Find where the given text appears and provide that cell's center as [x, y] coordinate. 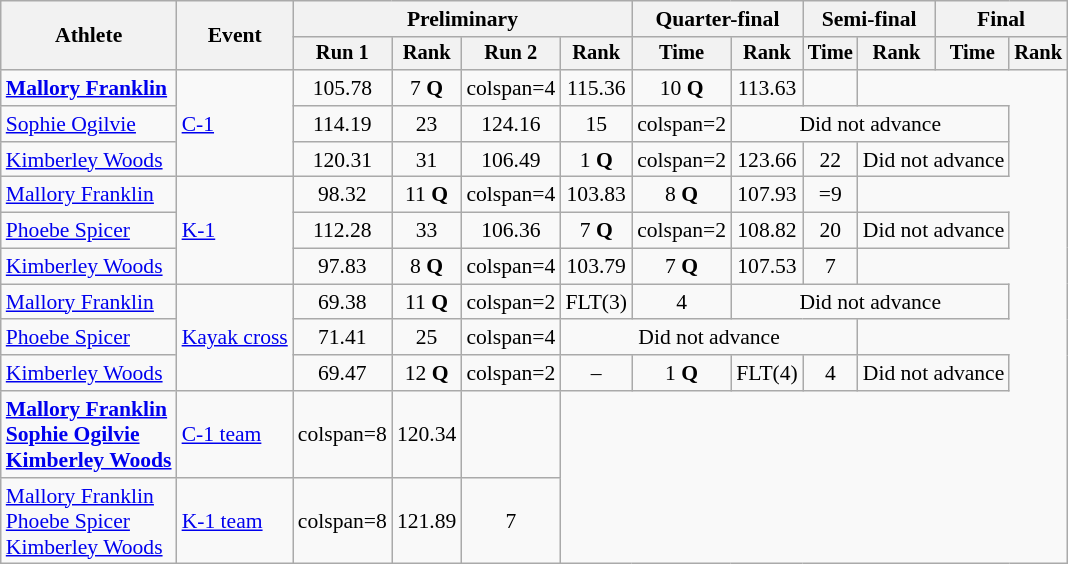
31 [426, 160]
103.83 [596, 195]
33 [426, 231]
Event [235, 36]
105.78 [342, 88]
69.38 [342, 302]
25 [426, 338]
120.31 [342, 160]
114.19 [342, 124]
107.93 [767, 195]
Preliminary [462, 19]
Sophie Ogilvie [89, 124]
FLT(4) [767, 373]
108.82 [767, 231]
115.36 [596, 88]
C-1 team [235, 434]
Semi-final [869, 19]
124.16 [510, 124]
Kayak cross [235, 338]
113.63 [767, 88]
Athlete [89, 36]
K-1 [235, 230]
23 [426, 124]
Run 1 [342, 54]
Final [1001, 19]
FLT(3) [596, 302]
106.49 [510, 160]
15 [596, 124]
112.28 [342, 231]
98.32 [342, 195]
Run 2 [510, 54]
103.79 [596, 267]
106.36 [510, 231]
120.34 [426, 434]
123.66 [767, 160]
97.83 [342, 267]
7 [830, 267]
107.53 [767, 267]
22 [830, 160]
Mallory FranklinSophie OgilvieKimberley Woods [89, 434]
12 Q [426, 373]
20 [830, 231]
Quarter-final [718, 19]
71.41 [342, 338]
colspan=8 [342, 434]
=9 [830, 195]
69.47 [342, 373]
– [596, 373]
C-1 [235, 124]
10 Q [682, 88]
